Determine the (x, y) coordinate at the center of the cell enclosing the given text.  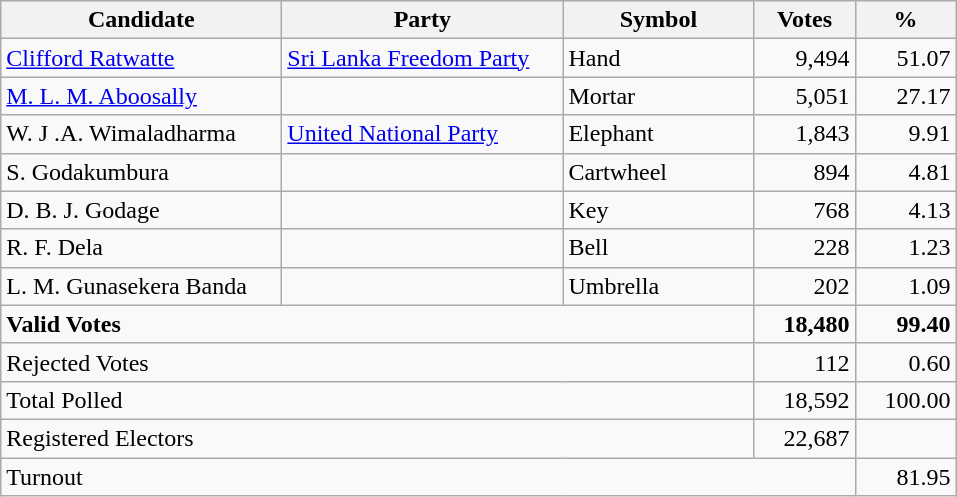
Clifford Ratwatte (142, 58)
112 (804, 362)
81.95 (906, 477)
Votes (804, 20)
1.09 (906, 286)
Turnout (428, 477)
Mortar (658, 96)
Umbrella (658, 286)
Registered Electors (378, 438)
Key (658, 210)
Valid Votes (378, 324)
1.23 (906, 248)
0.60 (906, 362)
22,687 (804, 438)
100.00 (906, 400)
Hand (658, 58)
5,051 (804, 96)
27.17 (906, 96)
Elephant (658, 134)
768 (804, 210)
Symbol (658, 20)
228 (804, 248)
D. B. J. Godage (142, 210)
W. J .A. Wimaladharma (142, 134)
99.40 (906, 324)
202 (804, 286)
9.91 (906, 134)
894 (804, 172)
4.13 (906, 210)
9,494 (804, 58)
M. L. M. Aboosally (142, 96)
R. F. Dela (142, 248)
Bell (658, 248)
S. Godakumbura (142, 172)
18,592 (804, 400)
4.81 (906, 172)
Sri Lanka Freedom Party (422, 58)
Total Polled (378, 400)
L. M. Gunasekera Banda (142, 286)
% (906, 20)
Rejected Votes (378, 362)
Cartwheel (658, 172)
United National Party (422, 134)
Party (422, 20)
18,480 (804, 324)
Candidate (142, 20)
1,843 (804, 134)
51.07 (906, 58)
